Scan for the cell matching the given text and deliver its [X, Y] coordinate at center. 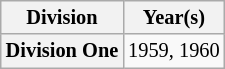
Year(s) [174, 17]
1959, 1960 [174, 51]
Division One [62, 51]
Division [62, 17]
